Detect which cell encompasses the target text, then output its [X, Y] center coordinate. 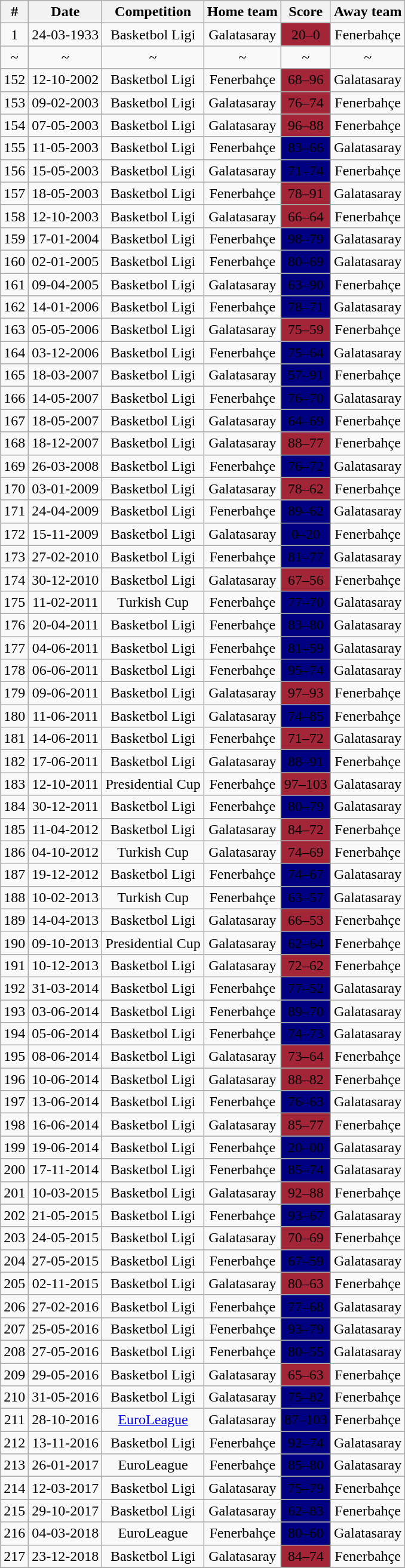
21-05-2015 [66, 1215]
197 [14, 1102]
196 [14, 1079]
212 [14, 1443]
182 [14, 761]
80–69 [306, 261]
195 [14, 1057]
31-05-2016 [66, 1397]
198 [14, 1125]
88–91 [306, 761]
02-01-2005 [66, 261]
12-10-2011 [66, 784]
85–80 [306, 1465]
57–91 [306, 375]
71–74 [306, 171]
185 [14, 829]
205 [14, 1283]
189 [14, 920]
190 [14, 943]
160 [14, 261]
15-11-2009 [66, 534]
18-05-2003 [66, 193]
27-05-2015 [66, 1261]
75–64 [306, 353]
95–74 [306, 671]
26-03-2008 [66, 466]
77–52 [306, 988]
168 [14, 443]
1 [14, 35]
30-12-2010 [66, 579]
14-05-2007 [66, 398]
05-06-2014 [66, 1034]
06-06-2011 [66, 671]
210 [14, 1397]
28-10-2016 [66, 1420]
204 [14, 1261]
Competition [153, 12]
11-02-2011 [66, 602]
161 [14, 285]
159 [14, 239]
89–62 [306, 511]
216 [14, 1533]
98–79 [306, 239]
73–64 [306, 1057]
175 [14, 602]
167 [14, 421]
67–56 [306, 579]
213 [14, 1465]
29-10-2017 [66, 1511]
30-12-2011 [66, 807]
158 [14, 216]
Home team [243, 12]
165 [14, 375]
75–82 [306, 1397]
96–88 [306, 125]
10-02-2013 [66, 897]
13-11-2016 [66, 1443]
78–71 [306, 307]
18-05-2007 [66, 421]
84–72 [306, 829]
09-04-2005 [66, 285]
20–00 [306, 1147]
70–69 [306, 1238]
80–55 [306, 1351]
178 [14, 671]
63–90 [306, 285]
75–79 [306, 1488]
11-04-2012 [66, 829]
83–66 [306, 148]
0–20 [306, 534]
172 [14, 534]
92–88 [306, 1193]
201 [14, 1193]
80–60 [306, 1533]
# [14, 12]
209 [14, 1374]
20–0 [306, 35]
13-06-2014 [66, 1102]
62–64 [306, 943]
88–82 [306, 1079]
77–68 [306, 1306]
10-03-2015 [66, 1193]
214 [14, 1488]
203 [14, 1238]
83–80 [306, 625]
17-11-2014 [66, 1170]
184 [14, 807]
11-06-2011 [66, 716]
154 [14, 125]
07-05-2003 [66, 125]
208 [14, 1351]
187 [14, 875]
188 [14, 897]
162 [14, 307]
14-06-2011 [66, 739]
12-03-2017 [66, 1488]
80–79 [306, 807]
14-04-2013 [66, 920]
207 [14, 1329]
10-06-2014 [66, 1079]
03-06-2014 [66, 1011]
66–53 [306, 920]
72–62 [306, 965]
176 [14, 625]
202 [14, 1215]
Date [66, 12]
03-12-2006 [66, 353]
74–67 [306, 875]
177 [14, 647]
77–70 [306, 602]
155 [14, 148]
157 [14, 193]
169 [14, 466]
76–70 [306, 398]
89–70 [306, 1011]
18-12-2007 [66, 443]
71–72 [306, 739]
199 [14, 1147]
17-01-2004 [66, 239]
17-06-2011 [66, 761]
24-03-1933 [66, 35]
97–103 [306, 784]
183 [14, 784]
217 [14, 1556]
170 [14, 489]
16-06-2014 [66, 1125]
20-04-2011 [66, 625]
92–74 [306, 1443]
84–74 [306, 1556]
78–62 [306, 489]
75–59 [306, 330]
74–73 [306, 1034]
15-05-2003 [66, 171]
93–67 [306, 1215]
76–74 [306, 103]
10-12-2013 [66, 965]
191 [14, 965]
Score [306, 12]
200 [14, 1170]
81–59 [306, 647]
156 [14, 171]
05-05-2006 [66, 330]
87–103 [306, 1420]
192 [14, 988]
27-05-2016 [66, 1351]
08-06-2014 [66, 1057]
97–93 [306, 693]
74–69 [306, 852]
25-05-2016 [66, 1329]
62–83 [306, 1511]
19-06-2014 [66, 1147]
65–63 [306, 1374]
63–57 [306, 897]
193 [14, 1011]
194 [14, 1034]
164 [14, 353]
09-06-2011 [66, 693]
211 [14, 1420]
31-03-2014 [66, 988]
180 [14, 716]
03-01-2009 [66, 489]
29-05-2016 [66, 1374]
66–64 [306, 216]
76–72 [306, 466]
04-03-2018 [66, 1533]
12-10-2003 [66, 216]
181 [14, 739]
215 [14, 1511]
04-06-2011 [66, 647]
179 [14, 693]
74–85 [306, 716]
88–77 [306, 443]
85–77 [306, 1125]
24-04-2009 [66, 511]
153 [14, 103]
09-10-2013 [66, 943]
81–77 [306, 557]
27-02-2010 [66, 557]
24-05-2015 [66, 1238]
171 [14, 511]
67–59 [306, 1261]
04-10-2012 [66, 852]
85–74 [306, 1170]
174 [14, 579]
14-01-2006 [66, 307]
Away team [368, 12]
09-02-2003 [66, 103]
80–63 [306, 1283]
93–79 [306, 1329]
02-11-2015 [66, 1283]
173 [14, 557]
206 [14, 1306]
76–63 [306, 1102]
186 [14, 852]
12-10-2002 [66, 80]
163 [14, 330]
64–69 [306, 421]
78–91 [306, 193]
11-05-2003 [66, 148]
68–96 [306, 80]
19-12-2012 [66, 875]
27-02-2016 [66, 1306]
166 [14, 398]
26-01-2017 [66, 1465]
152 [14, 80]
23-12-2018 [66, 1556]
18-03-2007 [66, 375]
